Extract the [x, y] coordinate from the center of the cell holding the provided text.  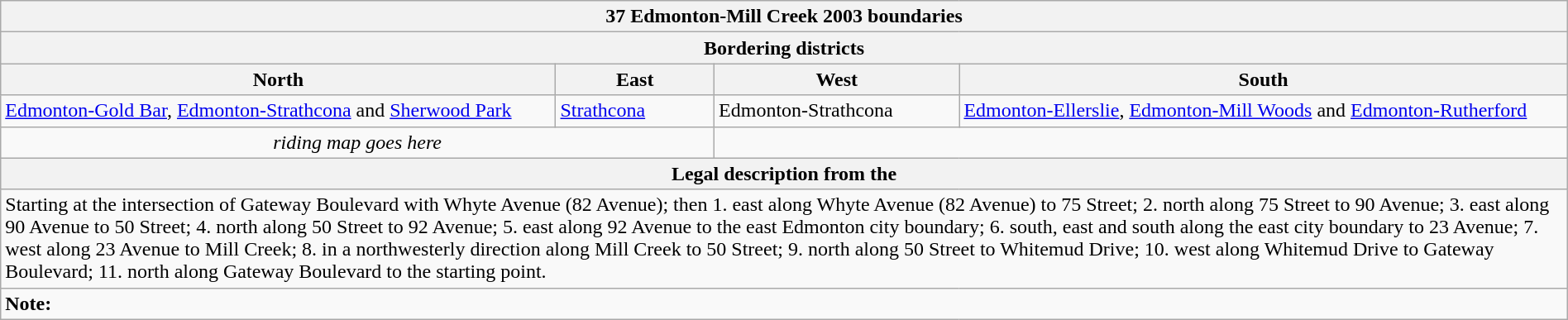
Edmonton-Gold Bar, Edmonton-Strathcona and Sherwood Park [278, 111]
riding map goes here [357, 142]
North [278, 79]
Strathcona [635, 111]
Note: [784, 303]
Legal description from the [784, 174]
East [635, 79]
Edmonton-Ellerslie, Edmonton-Mill Woods and Edmonton-Rutherford [1264, 111]
West [837, 79]
South [1264, 79]
Edmonton-Strathcona [837, 111]
Bordering districts [784, 48]
37 Edmonton-Mill Creek 2003 boundaries [784, 17]
